Capture the cell that displays the provided text and extract its [X, Y] central coordinate. 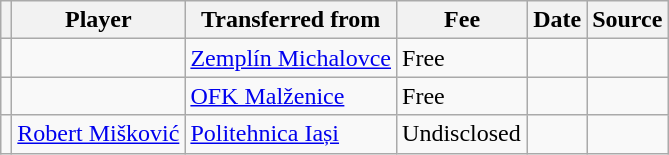
OFK Malženice [291, 96]
Transferred from [291, 20]
Player [98, 20]
Date [558, 20]
Robert Mišković [98, 134]
Zemplín Michalovce [291, 58]
Undisclosed [462, 134]
Source [628, 20]
Politehnica Iași [291, 134]
Fee [462, 20]
